Determine the [X, Y] coordinate at the center of the cell enclosing the given text.  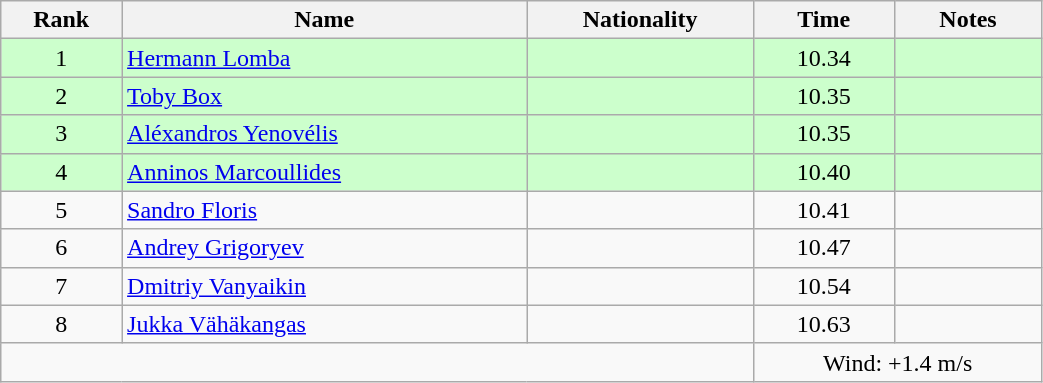
10.54 [824, 286]
10.34 [824, 58]
Notes [968, 20]
3 [62, 134]
5 [62, 210]
Andrey Grigoryev [324, 248]
7 [62, 286]
Dmitriy Vanyaikin [324, 286]
10.40 [824, 172]
1 [62, 58]
Nationality [640, 20]
10.63 [824, 324]
Jukka Vähäkangas [324, 324]
Rank [62, 20]
6 [62, 248]
Hermann Lomba [324, 58]
Sandro Floris [324, 210]
Toby Box [324, 96]
4 [62, 172]
10.47 [824, 248]
Time [824, 20]
Wind: +1.4 m/s [898, 362]
2 [62, 96]
8 [62, 324]
Aléxandros Yenovélis [324, 134]
10.41 [824, 210]
Anninos Marcoullides [324, 172]
Name [324, 20]
